Detect which cell encompasses the target text, then output its [X, Y] center coordinate. 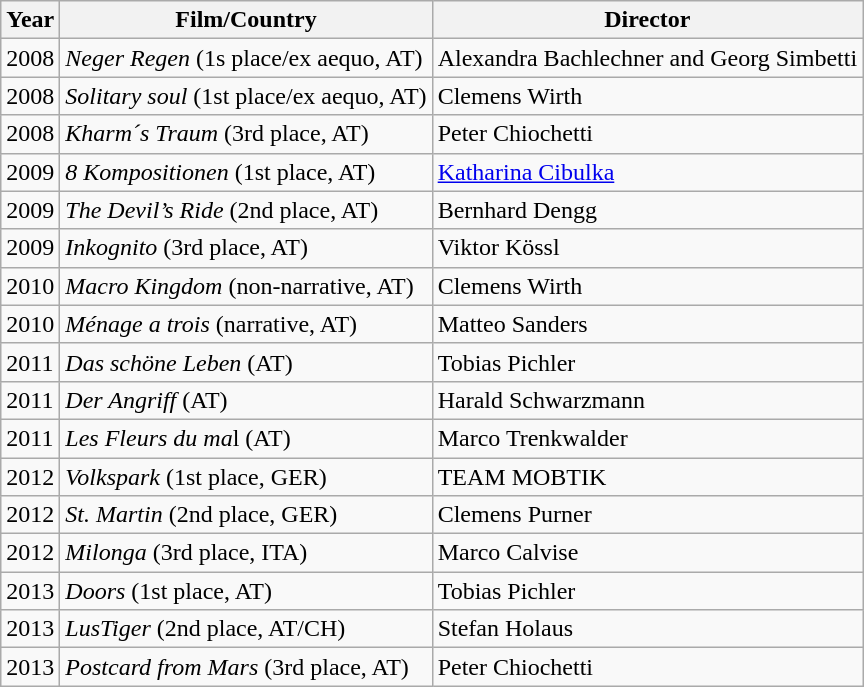
Inkognito (3rd place, AT) [246, 248]
Stefan Holaus [647, 629]
Alexandra Bachlechner and Georg Simbetti [647, 58]
Solitary soul (1st place/ex aequo, AT) [246, 96]
Milonga (3rd place, ITA) [246, 553]
Doors (1st place, AT) [246, 591]
Viktor Kössl [647, 248]
Harald Schwarzmann [647, 400]
8 Kompositionen (1st place, AT) [246, 172]
Katharina Cibulka [647, 172]
Clemens Purner [647, 515]
Macro Kingdom (non-narrative, AT) [246, 286]
Volkspark (1st place, GER) [246, 477]
Neger Regen (1s place/ex aequo, AT) [246, 58]
Film/Country [246, 20]
TEAM MOBTIK [647, 477]
Der Angriff (AT) [246, 400]
St. Martin (2nd place, GER) [246, 515]
Year [30, 20]
Marco Calvise [647, 553]
Postcard from Mars (3rd place, AT) [246, 667]
Kharm´s Traum (3rd place, AT) [246, 134]
The Devil’s Ride (2nd place, AT) [246, 210]
Ménage a trois (narrative, AT) [246, 324]
Matteo Sanders [647, 324]
Marco Trenkwalder [647, 438]
Les Fleurs du mal (AT) [246, 438]
LusTiger (2nd place, AT/CH) [246, 629]
Director [647, 20]
Das schöne Leben (AT) [246, 362]
Bernhard Dengg [647, 210]
